Detect which cell encompasses the target text, then output its [x, y] center coordinate. 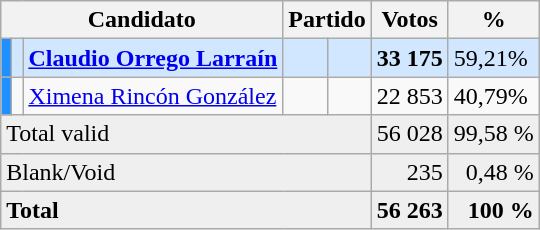
Partido [327, 20]
Total [186, 210]
33 175 [410, 58]
99,58 % [494, 134]
59,21% [494, 58]
40,79% [494, 96]
Votos [410, 20]
0,48 % [494, 172]
Total valid [186, 134]
100 % [494, 210]
56 028 [410, 134]
56 263 [410, 210]
235 [410, 172]
Ximena Rincón González [153, 96]
Claudio Orrego Larraín [153, 58]
Candidato [142, 20]
% [494, 20]
22 853 [410, 96]
Blank/Void [186, 172]
